Pinpoint the cell where the given text exists, returning its (X, Y) midpoint coordinate. 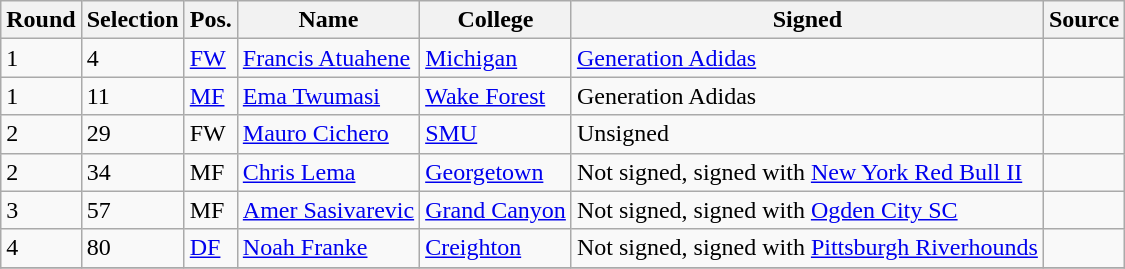
11 (132, 96)
Signed (807, 20)
Selection (132, 20)
Creighton (496, 248)
Michigan (496, 58)
Francis Atuahene (328, 58)
80 (132, 248)
DF (210, 248)
Round (41, 20)
34 (132, 172)
Grand Canyon (496, 210)
Name (328, 20)
Not signed, signed with Ogden City SC (807, 210)
Ema Twumasi (328, 96)
Wake Forest (496, 96)
3 (41, 210)
57 (132, 210)
Mauro Cichero (328, 134)
Georgetown (496, 172)
Not signed, signed with Pittsburgh Riverhounds (807, 248)
Not signed, signed with New York Red Bull II (807, 172)
College (496, 20)
Unsigned (807, 134)
29 (132, 134)
Noah Franke (328, 248)
SMU (496, 134)
Source (1084, 20)
Pos. (210, 20)
Amer Sasivarevic (328, 210)
Chris Lema (328, 172)
